Capture the cell that displays the provided text and extract its (X, Y) central coordinate. 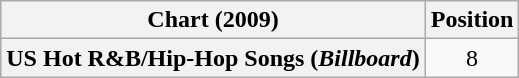
8 (472, 58)
Position (472, 20)
US Hot R&B/Hip-Hop Songs (Billboard) (213, 58)
Chart (2009) (213, 20)
